Search for the cell housing the specified text and yield its (x, y) center coordinate. 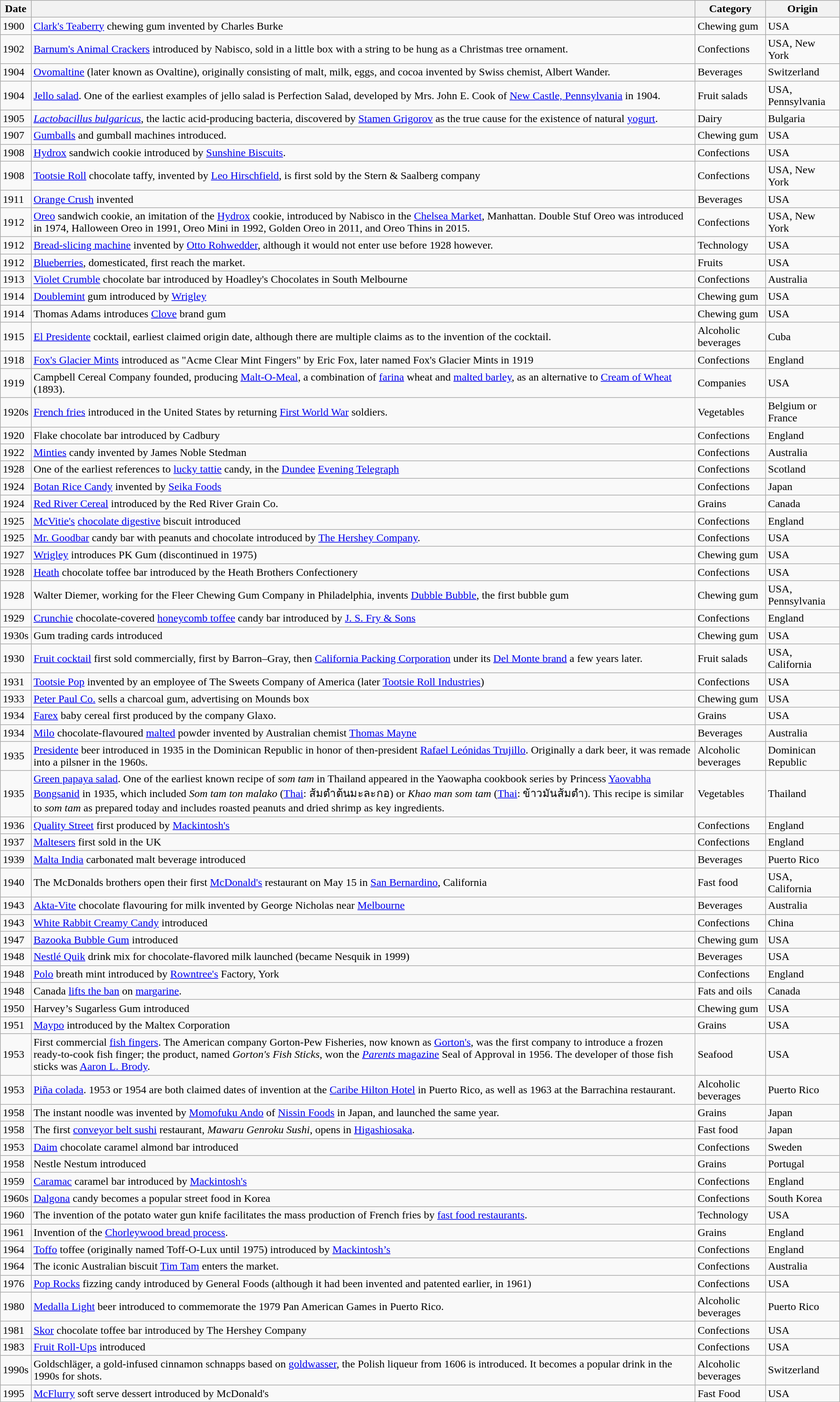
South Korea (802, 1198)
1950 (16, 1008)
Barnum's Animal Crackers introduced by Nabisco, sold in a little box with a string to be hung as a Christmas tree ornament. (363, 49)
The instant noodle was invented by Momofuku Ando of Nissin Foods in Japan, and launched the same year. (363, 1113)
Belgium or France (802, 412)
Fats and oils (731, 991)
Fast Food (731, 1393)
The invention of the potato water gun knife facilitates the mass production of French fries by fast food restaurants. (363, 1215)
1931 (16, 682)
Dalgona candy becomes a popular street food in Korea (363, 1198)
Scotland (802, 469)
Sweden (802, 1147)
Skor chocolate toffee bar introduced by The Hershey Company (363, 1330)
Fruits (731, 263)
Farex baby cereal first produced by the company Glaxo. (363, 716)
Heath chocolate toffee bar introduced by the Heath Brothers Confectionery (363, 572)
Dairy (731, 118)
Walter Diemer, working for the Fleer Chewing Gum Company in Philadelphia, invents Dubble Bubble, the first bubble gum (363, 595)
Category (731, 9)
1960s (16, 1198)
1980 (16, 1307)
China (802, 923)
Canada lifts the ban on margarine. (363, 991)
1933 (16, 699)
1959 (16, 1181)
Tootsie Pop invented by an employee of The Sweets Company of America (later Tootsie Roll Industries) (363, 682)
1939 (16, 859)
Dominican Republic (802, 756)
Nestlé Quik drink mix for chocolate-flavored milk launched (became Nesquik in 1999) (363, 957)
1911 (16, 199)
Maltesers first sold in the UK (363, 842)
Campbell Cereal Company founded, producing Malt-O-Meal, a combination of farina wheat and malted barley, as an alternative to Cream of Wheat (1893). (363, 383)
Pop Rocks fizzing candy introduced by General Foods (although it had been invented and patented earlier, in 1961) (363, 1284)
Nestle Nestum introduced (363, 1164)
Medalla Light beer introduced to commemorate the 1979 Pan American Games in Puerto Rico. (363, 1307)
Bread-slicing machine invented by Otto Rohwedder, although it would not enter use before 1928 however. (363, 245)
Fox's Glacier Mints introduced as "Acme Clear Mint Fingers" by Eric Fox, later named Fox's Glacier Mints in 1919 (363, 360)
Gum trading cards introduced (363, 635)
Peter Paul Co. sells a charcoal gum, advertising on Mounds box (363, 699)
The McDonalds brothers open their first McDonald's restaurant on May 15 in San Bernardino, California (363, 882)
1940 (16, 882)
Fruit cocktail first sold commercially, first by Barron–Gray, then California Packing Corporation under its Del Monte brand a few years later. (363, 659)
Seafood (731, 1054)
Gumballs and gumball machines introduced. (363, 136)
Bulgaria (802, 118)
Milo chocolate-flavoured malted powder invented by Australian chemist Thomas Mayne (363, 733)
1918 (16, 360)
1930s (16, 635)
Hydrox sandwich cookie introduced by Sunshine Biscuits. (363, 153)
Companies (731, 383)
Caramac caramel bar introduced by Mackintosh's (363, 1181)
White Rabbit Creamy Candy introduced (363, 923)
The iconic Australian biscuit Tim Tam enters the market. (363, 1266)
1913 (16, 280)
Orange Crush invented (363, 199)
Crunchie chocolate-covered honeycomb toffee candy bar introduced by J. S. Fry & Sons (363, 618)
Wrigley introduces PK Gum (discontinued in 1975) (363, 555)
1960 (16, 1215)
Flake chocolate bar introduced by Cadbury (363, 435)
1905 (16, 118)
Origin (802, 9)
Fruit Roll-Ups introduced (363, 1347)
Lactobacillus bulgaricus, the lactic acid-producing bacteria, discovered by Stamen Grigorov as the true cause for the existence of natural yogurt. (363, 118)
Jello salad. One of the earliest examples of jello salad is Perfection Salad, developed by Mrs. John E. Cook of New Castle, Pennsylvania in 1904. (363, 95)
1990s (16, 1370)
1915 (16, 337)
Thailand (802, 793)
Tootsie Roll chocolate taffy, invented by Leo Hirschfield, is first sold by the Stern & Saalberg company (363, 176)
Quality Street first produced by Mackintosh's (363, 825)
Ovomaltine (later known as Ovaltine), originally consisting of malt, milk, eggs, and cocoa invented by Swiss chemist, Albert Wander. (363, 72)
McVitie's chocolate digestive biscuit introduced (363, 521)
Malta India carbonated malt beverage introduced (363, 859)
1983 (16, 1347)
One of the earliest references to lucky tattie candy, in the Dundee Evening Telegraph (363, 469)
Date (16, 9)
Blueberries, domesticated, first reach the market. (363, 263)
French fries introduced in the United States by returning First World War soldiers. (363, 412)
1929 (16, 618)
1976 (16, 1284)
Bazooka Bubble Gum introduced (363, 940)
Red River Cereal introduced by the Red River Grain Co. (363, 504)
Portugal (802, 1164)
Thomas Adams introduces Clove brand gum (363, 314)
1951 (16, 1025)
Daim chocolate caramel almond bar introduced (363, 1147)
Harvey’s Sugarless Gum introduced (363, 1008)
1995 (16, 1393)
1919 (16, 383)
Violet Crumble chocolate bar introduced by Hoadley's Chocolates in South Melbourne (363, 280)
1920 (16, 435)
The first conveyor belt sushi restaurant, Mawaru Genroku Sushi, opens in Higashiosaka. (363, 1130)
1922 (16, 452)
Maypo introduced by the Maltex Corporation (363, 1025)
Akta-Vite chocolate flavouring for milk invented by George Nicholas near Melbourne (363, 906)
1936 (16, 825)
1947 (16, 940)
1920s (16, 412)
Botan Rice Candy invented by Seika Foods (363, 486)
1900 (16, 26)
McFlurry soft serve dessert introduced by McDonald's (363, 1393)
Cuba (802, 337)
Polo breath mint introduced by Rowntree's Factory, York (363, 974)
1902 (16, 49)
1927 (16, 555)
1907 (16, 136)
1930 (16, 659)
1937 (16, 842)
Clark's Teaberry chewing gum invented by Charles Burke (363, 26)
1961 (16, 1232)
Doublemint gum introduced by Wrigley (363, 297)
Invention of the Chorleywood bread process. (363, 1232)
1981 (16, 1330)
El Presidente cocktail, earliest claimed origin date, although there are multiple claims as to the invention of the cocktail. (363, 337)
Mr. Goodbar candy bar with peanuts and chocolate introduced by The Hershey Company. (363, 538)
Minties candy invented by James Noble Stedman (363, 452)
Toffo toffee (originally named Toff-O-Lux until 1975) introduced by Mackintosh’s (363, 1249)
